From the cell containing the given text, extract its center point as [X, Y] coordinate. 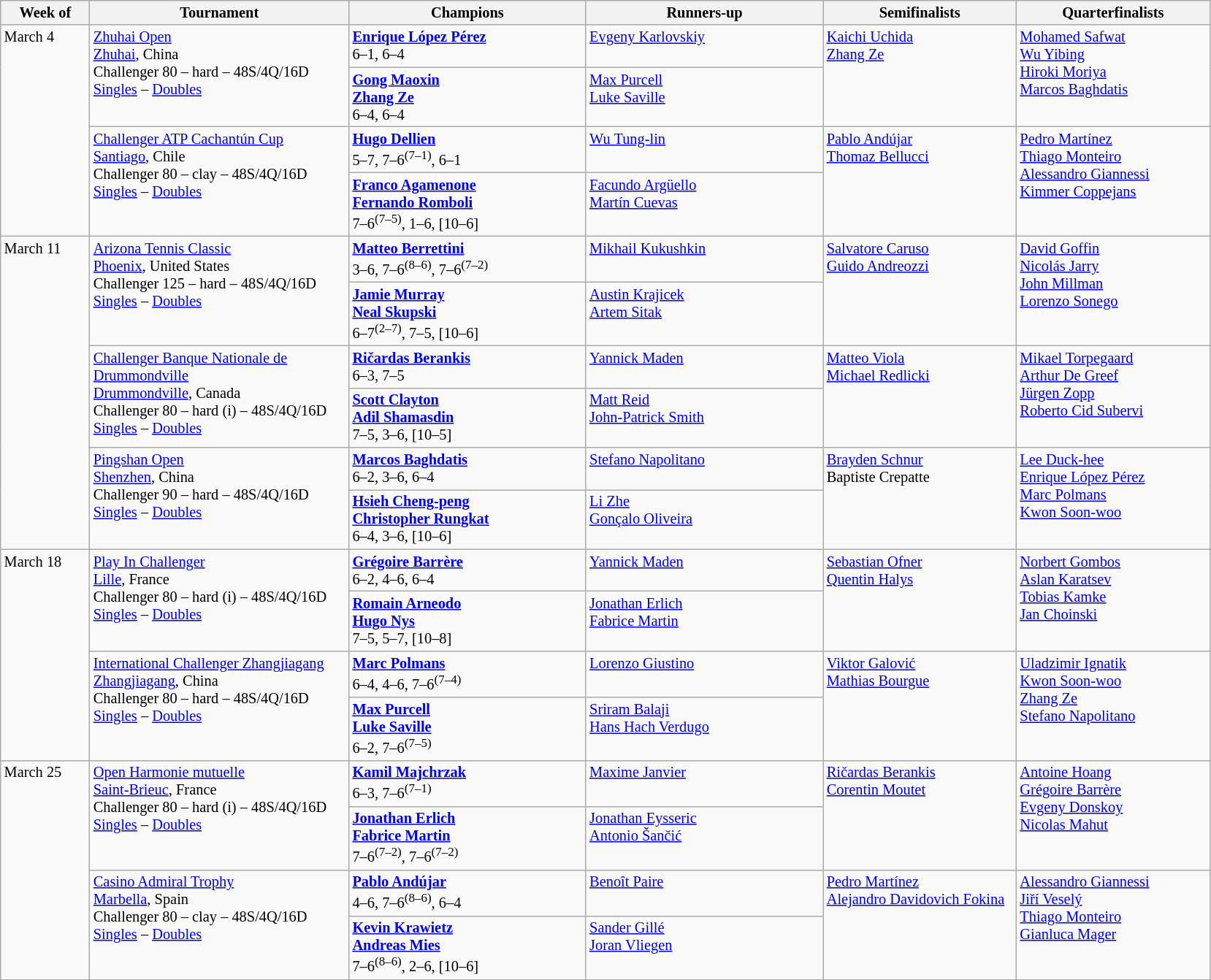
Jamie Murray Neal Skupski6–7(2–7), 7–5, [10–6] [467, 314]
Pedro Martínez Alejandro Davidovich Fokina [920, 925]
Matt Reid John-Patrick Smith [704, 418]
March 25 [45, 870]
Brayden Schnur Baptiste Crepatte [920, 498]
Sriram Balaji Hans Hach Verdugo [704, 729]
Enrique López Pérez6–1, 6–4 [467, 46]
Semifinalists [920, 12]
Norbert Gombos Aslan Karatsev Tobias Kamke Jan Choinski [1113, 600]
Arizona Tennis ClassicPhoenix, United States Challenger 125 – hard – 48S/4Q/16DSingles – Doubles [219, 291]
Kevin Krawietz Andreas Mies7–6(8–6), 2–6, [10–6] [467, 948]
Pablo Andújar Thomaz Bellucci [920, 181]
Stefano Napolitano [704, 468]
Wu Tung-lin [704, 149]
Kamil Majchrzak6–3, 7–6(7–1) [467, 783]
Benoît Paire [704, 892]
Franco Agamenone Fernando Romboli7–6(7–5), 1–6, [10–6] [467, 204]
Mohamed Safwat Wu Yibing Hiroki Moriya Marcos Baghdatis [1113, 76]
Challenger Banque Nationale de DrummondvilleDrummondville, Canada Challenger 80 – hard (i) – 48S/4Q/16DSingles – Doubles [219, 396]
International Challenger ZhangjiagangZhangjiagang, China Challenger 80 – hard – 48S/4Q/16DSingles – Doubles [219, 705]
Salvatore Caruso Guido Andreozzi [920, 291]
Casino Admiral TrophyMarbella, Spain Challenger 80 – clay – 48S/4Q/16DSingles – Doubles [219, 925]
Matteo Berrettini3–6, 7–6(8–6), 7–6(7–2) [467, 259]
Austin Krajicek Artem Sitak [704, 314]
Jonathan Eysseric Antonio Šančić [704, 838]
Pablo Andújar4–6, 7–6(8–6), 6–4 [467, 892]
Marcos Baghdatis6–2, 3–6, 6–4 [467, 468]
Ričardas Berankis6–3, 7–5 [467, 367]
Sebastian Ofner Quentin Halys [920, 600]
Sander Gillé Joran Vliegen [704, 948]
Tournament [219, 12]
Quarterfinalists [1113, 12]
Jonathan Erlich Fabrice Martin [704, 621]
Viktor Galović Mathias Bourgue [920, 705]
Max Purcell Luke Saville [704, 97]
Li Zhe Gonçalo Oliveira [704, 519]
Matteo Viola Michael Redlicki [920, 396]
Alessandro Giannessi Jiří Veselý Thiago Monteiro Gianluca Mager [1113, 925]
Jonathan Erlich Fabrice Martin7–6(7–2), 7–6(7–2) [467, 838]
Evgeny Karlovskiy [704, 46]
Lorenzo Giustino [704, 673]
Mikhail Kukushkin [704, 259]
Hsieh Cheng-peng Christopher Rungkat6–4, 3–6, [10–6] [467, 519]
Ričardas Berankis Corentin Moutet [920, 815]
Week of [45, 12]
Max Purcell Luke Saville6–2, 7–6(7–5) [467, 729]
Romain Arneodo Hugo Nys7–5, 5–7, [10–8] [467, 621]
Play In ChallengerLille, France Challenger 80 – hard (i) – 48S/4Q/16DSingles – Doubles [219, 600]
Zhuhai OpenZhuhai, China Challenger 80 – hard – 48S/4Q/16DSingles – Doubles [219, 76]
Mikael Torpegaard Arthur De Greef Jürgen Zopp Roberto Cid Subervi [1113, 396]
Lee Duck-hee Enrique López Pérez Marc Polmans Kwon Soon-woo [1113, 498]
Antoine Hoang Grégoire Barrère Evgeny Donskoy Nicolas Mahut [1113, 815]
Pingshan OpenShenzhen, China Challenger 90 – hard – 48S/4Q/16DSingles – Doubles [219, 498]
Hugo Dellien5–7, 7–6(7–1), 6–1 [467, 149]
David Goffin Nicolás Jarry John Millman Lorenzo Sonego [1113, 291]
March 11 [45, 393]
Kaichi Uchida Zhang Ze [920, 76]
Maxime Janvier [704, 783]
Challenger ATP Cachantún CupSantiago, Chile Challenger 80 – clay – 48S/4Q/16DSingles – Doubles [219, 181]
Uladzimir Ignatik Kwon Soon-woo Zhang Ze Stefano Napolitano [1113, 705]
Champions [467, 12]
Gong Maoxin Zhang Ze6–4, 6–4 [467, 97]
Grégoire Barrère6–2, 4–6, 6–4 [467, 570]
Scott Clayton Adil Shamasdin7–5, 3–6, [10–5] [467, 418]
Facundo Argüello Martín Cuevas [704, 204]
Pedro Martínez Thiago Monteiro Alessandro Giannessi Kimmer Coppejans [1113, 181]
March 18 [45, 654]
Runners-up [704, 12]
Marc Polmans6–4, 4–6, 7–6(7–4) [467, 673]
March 4 [45, 130]
Open Harmonie mutuelleSaint-Brieuc, France Challenger 80 – hard (i) – 48S/4Q/16DSingles – Doubles [219, 815]
